Identify which cell holds the provided text, then report its [x, y] central coordinate. 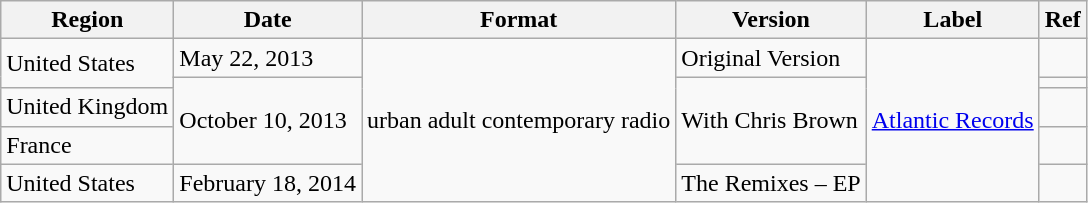
Atlantic Records [952, 120]
France [88, 145]
Date [268, 20]
With Chris Brown [771, 120]
The Remixes – EP [771, 183]
Ref [1062, 20]
Version [771, 20]
Format [519, 20]
Original Version [771, 58]
February 18, 2014 [268, 183]
Label [952, 20]
urban adult contemporary radio [519, 120]
October 10, 2013 [268, 120]
United Kingdom [88, 107]
May 22, 2013 [268, 58]
Region [88, 20]
